Locate the cell with the specified text and output its [x, y] center coordinate. 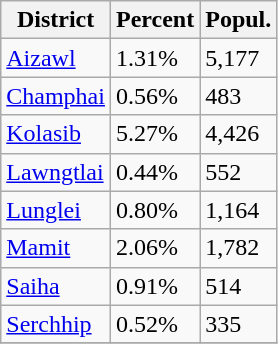
5,177 [238, 58]
5.27% [154, 134]
District [56, 20]
0.56% [154, 96]
1,782 [238, 248]
Popul. [238, 20]
2.06% [154, 248]
Champhai [56, 96]
Lunglei [56, 210]
0.91% [154, 286]
Kolasib [56, 134]
0.44% [154, 172]
0.52% [154, 324]
552 [238, 172]
Mamit [56, 248]
335 [238, 324]
1.31% [154, 58]
Percent [154, 20]
Aizawl [56, 58]
Lawngtlai [56, 172]
1,164 [238, 210]
4,426 [238, 134]
Serchhip [56, 324]
0.80% [154, 210]
483 [238, 96]
Saiha [56, 286]
514 [238, 286]
